Locate the cell with the specified text and output its (x, y) center coordinate. 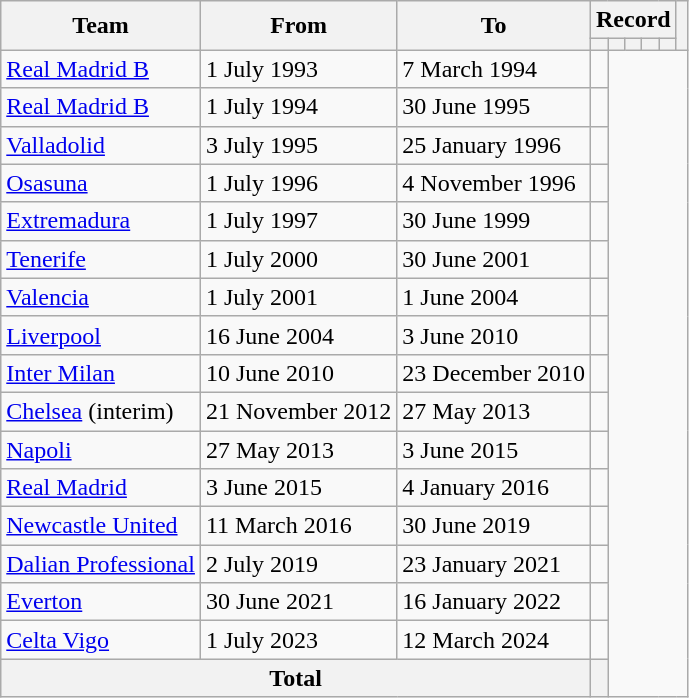
To (494, 26)
Tenerife (101, 259)
23 January 2021 (494, 564)
1 July 1996 (298, 183)
Real Madrid (101, 488)
From (298, 26)
Newcastle United (101, 526)
4 November 1996 (494, 183)
16 June 2004 (298, 335)
11 March 2016 (298, 526)
Inter Milan (101, 373)
30 June 2019 (494, 526)
Dalian Professional (101, 564)
30 June 2021 (298, 602)
Celta Vigo (101, 640)
30 June 1999 (494, 221)
Napoli (101, 449)
7 March 1994 (494, 69)
1 July 2001 (298, 297)
Extremadura (101, 221)
Team (101, 26)
16 January 2022 (494, 602)
Chelsea (interim) (101, 411)
3 June 2010 (494, 335)
1 July 2023 (298, 640)
Valencia (101, 297)
Valladolid (101, 145)
1 July 2000 (298, 259)
30 June 2001 (494, 259)
Record (633, 20)
Total (296, 678)
Osasuna (101, 183)
23 December 2010 (494, 373)
Everton (101, 602)
25 January 1996 (494, 145)
21 November 2012 (298, 411)
30 June 1995 (494, 107)
1 June 2004 (494, 297)
1 July 1993 (298, 69)
1 July 1994 (298, 107)
1 July 1997 (298, 221)
4 January 2016 (494, 488)
10 June 2010 (298, 373)
3 July 1995 (298, 145)
2 July 2019 (298, 564)
Liverpool (101, 335)
12 March 2024 (494, 640)
